Provide the [x, y] coordinate of the cell's center where the given text is located.  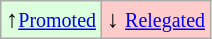
↓ Relegated [156, 20]
↑Promoted [52, 20]
